Search for the cell housing the specified text and yield its (X, Y) center coordinate. 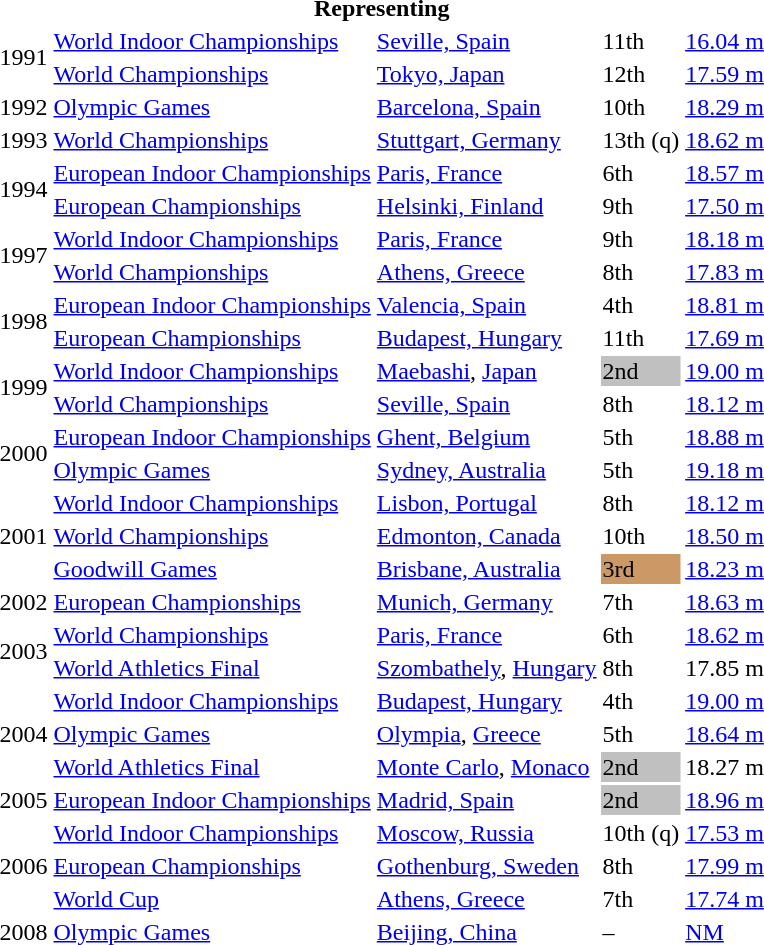
Sydney, Australia (486, 470)
3rd (641, 569)
Goodwill Games (212, 569)
12th (641, 74)
Helsinki, Finland (486, 206)
Madrid, Spain (486, 800)
Gothenburg, Sweden (486, 866)
Barcelona, Spain (486, 107)
Ghent, Belgium (486, 437)
Maebashi, Japan (486, 371)
Szombathely, Hungary (486, 668)
13th (q) (641, 140)
Valencia, Spain (486, 305)
World Cup (212, 899)
Monte Carlo, Monaco (486, 767)
10th (q) (641, 833)
Brisbane, Australia (486, 569)
Munich, Germany (486, 602)
Edmonton, Canada (486, 536)
Stuttgart, Germany (486, 140)
Lisbon, Portugal (486, 503)
Moscow, Russia (486, 833)
Olympia, Greece (486, 734)
Tokyo, Japan (486, 74)
